Detect which cell encompasses the target text, then output its [x, y] center coordinate. 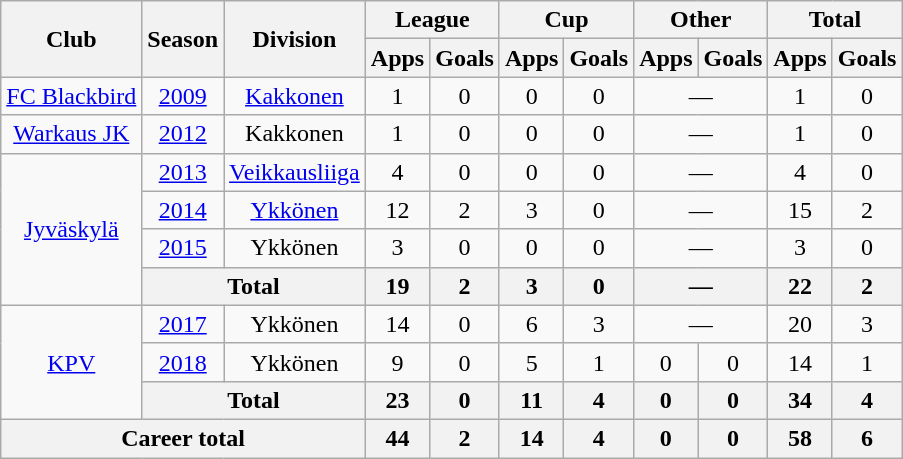
Division [295, 39]
12 [397, 210]
2017 [183, 324]
58 [800, 438]
Career total [184, 438]
11 [531, 400]
Club [72, 39]
20 [800, 324]
5 [531, 362]
Veikkausliiga [295, 172]
2014 [183, 210]
2009 [183, 96]
Season [183, 39]
22 [800, 286]
15 [800, 210]
2015 [183, 248]
34 [800, 400]
23 [397, 400]
44 [397, 438]
League [432, 20]
FC Blackbird [72, 96]
2018 [183, 362]
19 [397, 286]
Cup [566, 20]
9 [397, 362]
2013 [183, 172]
Other [701, 20]
Jyväskylä [72, 229]
KPV [72, 362]
Warkaus JK [72, 134]
2012 [183, 134]
